Output the (X, Y) coordinate of the center of the cell containing the given text.  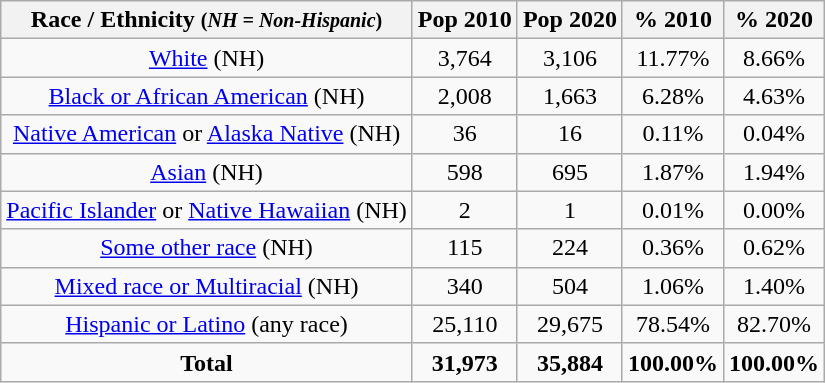
1.94% (774, 172)
Black or African American (NH) (207, 96)
82.70% (774, 324)
35,884 (570, 362)
504 (570, 286)
4.63% (774, 96)
25,110 (464, 324)
Some other race (NH) (207, 248)
0.36% (672, 248)
1,663 (570, 96)
White (NH) (207, 58)
Pop 2020 (570, 20)
2 (464, 210)
36 (464, 134)
Total (207, 362)
3,106 (570, 58)
0.01% (672, 210)
Native American or Alaska Native (NH) (207, 134)
0.62% (774, 248)
% 2010 (672, 20)
598 (464, 172)
6.28% (672, 96)
% 2020 (774, 20)
31,973 (464, 362)
2,008 (464, 96)
8.66% (774, 58)
695 (570, 172)
0.11% (672, 134)
Pop 2010 (464, 20)
224 (570, 248)
Race / Ethnicity (NH = Non-Hispanic) (207, 20)
3,764 (464, 58)
340 (464, 286)
78.54% (672, 324)
0.04% (774, 134)
Pacific Islander or Native Hawaiian (NH) (207, 210)
1.06% (672, 286)
Asian (NH) (207, 172)
0.00% (774, 210)
16 (570, 134)
Mixed race or Multiracial (NH) (207, 286)
29,675 (570, 324)
Hispanic or Latino (any race) (207, 324)
115 (464, 248)
1.87% (672, 172)
1.40% (774, 286)
11.77% (672, 58)
1 (570, 210)
